Pinpoint the cell where the given text exists, returning its [x, y] midpoint coordinate. 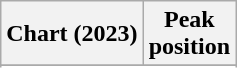
Peakposition [189, 34]
Chart (2023) [72, 34]
